Provide the (X, Y) coordinate of the cell's center where the given text is located.  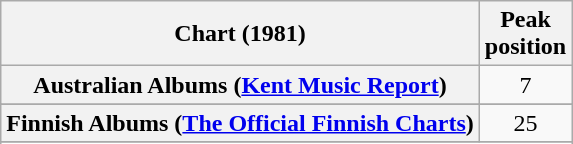
7 (525, 85)
25 (525, 123)
Australian Albums (Kent Music Report) (240, 85)
Chart (1981) (240, 34)
Finnish Albums (The Official Finnish Charts) (240, 123)
Peak position (525, 34)
